For the text-containing cell, return its midpoint in (X, Y) coordinate format. 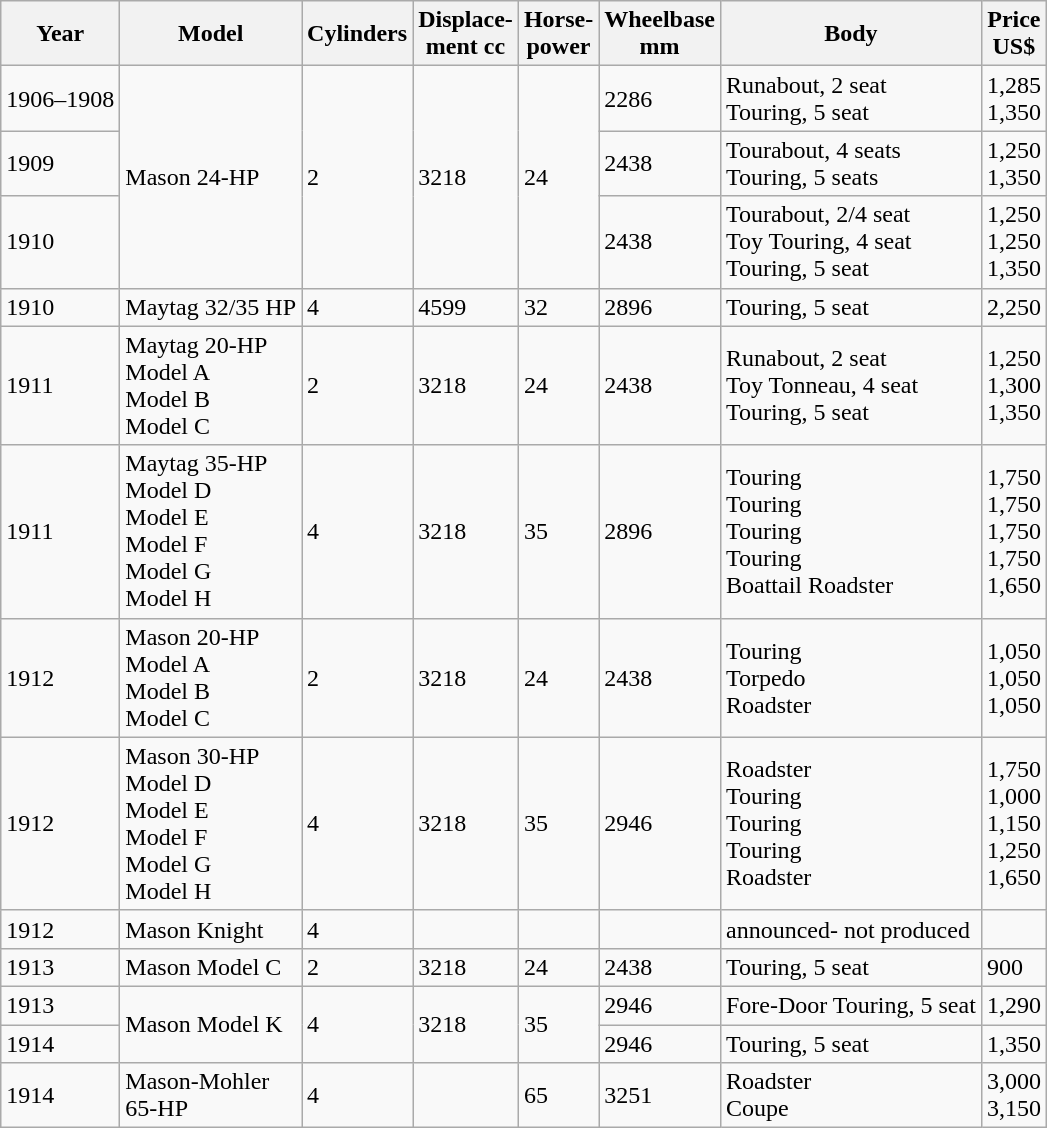
3251 (660, 1096)
1,350 (1014, 1043)
2,250 (1014, 307)
900 (1014, 967)
Displace-ment cc (466, 34)
Cylinders (358, 34)
1,290 (1014, 1005)
Mason-Mohler65-HP (211, 1096)
Tourabout, 2/4 seatToy Touring, 4 seatTouring, 5 seat (850, 242)
TouringTouringTouringTouringBoattail Roadster (850, 532)
Year (60, 34)
1,2501,3001,350 (1014, 386)
Maytag 35-HPModel DModel EModel FModel GModel H (211, 532)
1,2501,350 (1014, 164)
RoadsterCoupe (850, 1096)
3,0003,150 (1014, 1096)
Runabout, 2 seatTouring, 5 seat (850, 98)
Mason 30-HPModel DModel EModel FModel GModel H (211, 824)
Model (211, 34)
1906–1908 (60, 98)
1,0501,0501,050 (1014, 678)
1909 (60, 164)
Fore-Door Touring, 5 seat (850, 1005)
Tourabout, 4 seatsTouring, 5 seats (850, 164)
RoadsterTouringTouringTouringRoadster (850, 824)
Body (850, 34)
2286 (660, 98)
TouringTorpedoRoadster (850, 678)
4599 (466, 307)
1,7501,7501,7501,7501,650 (1014, 532)
Maytag 20-HPModel AModel BModel C (211, 386)
Runabout, 2 seatToy Tonneau, 4 seatTouring, 5 seat (850, 386)
1,2501,2501,350 (1014, 242)
Maytag 32/35 HP (211, 307)
1,7501,0001,1501,2501,650 (1014, 824)
Mason 20-HPModel AModel BModel C (211, 678)
65 (558, 1096)
announced- not produced (850, 929)
Horse-power (558, 34)
32 (558, 307)
Mason Knight (211, 929)
PriceUS$ (1014, 34)
Mason Model K (211, 1024)
1,2851,350 (1014, 98)
Mason Model C (211, 967)
Mason 24-HP (211, 177)
Wheelbasemm (660, 34)
